Provide the (X, Y) coordinate of the cell's center where the given text is located.  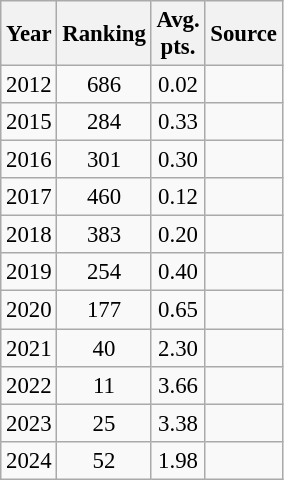
Year (29, 34)
284 (104, 122)
0.33 (178, 122)
1.98 (178, 460)
25 (104, 423)
0.30 (178, 160)
2017 (29, 197)
2012 (29, 85)
Ranking (104, 34)
11 (104, 385)
Avg. pts. (178, 34)
2018 (29, 235)
3.38 (178, 423)
40 (104, 348)
0.40 (178, 273)
2021 (29, 348)
2022 (29, 385)
2024 (29, 460)
2015 (29, 122)
686 (104, 85)
460 (104, 197)
3.66 (178, 385)
2023 (29, 423)
383 (104, 235)
0.12 (178, 197)
0.20 (178, 235)
2.30 (178, 348)
52 (104, 460)
2016 (29, 160)
301 (104, 160)
0.65 (178, 310)
177 (104, 310)
0.02 (178, 85)
2019 (29, 273)
2020 (29, 310)
Source (244, 34)
254 (104, 273)
